Provide the (x, y) coordinate of the cell's center where the given text is located.  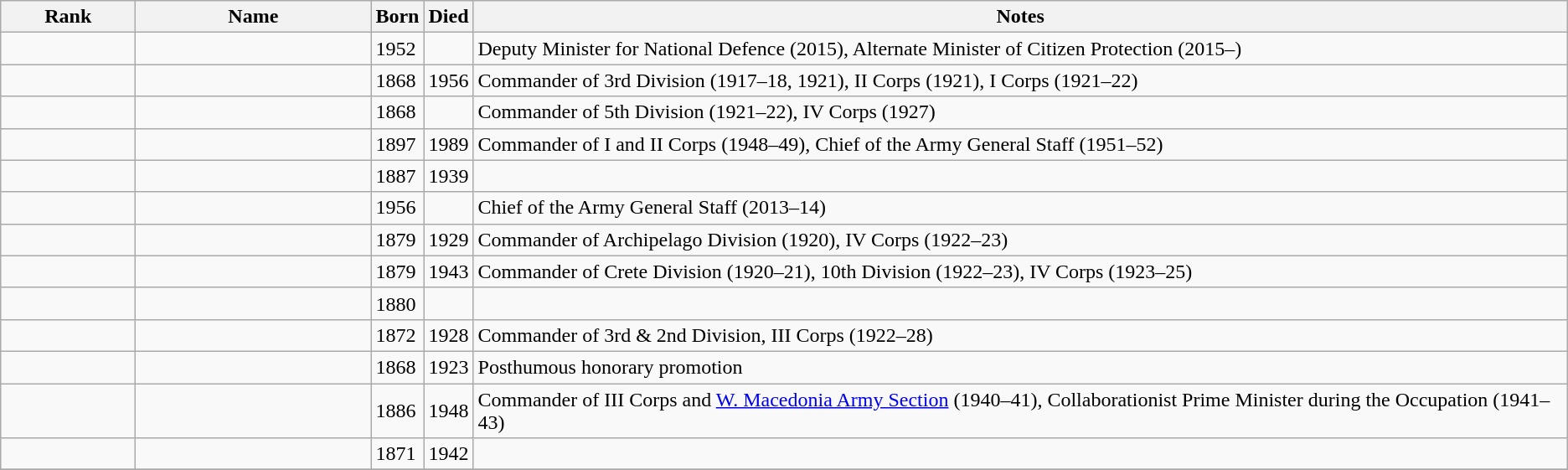
Commander of Crete Division (1920–21), 10th Division (1922–23), IV Corps (1923–25) (1020, 271)
1871 (397, 454)
1942 (449, 454)
1939 (449, 176)
Died (449, 17)
Deputy Minister for National Defence (2015), Alternate Minister of Citizen Protection (2015–) (1020, 49)
Rank (69, 17)
Commander of III Corps and W. Macedonia Army Section (1940–41), Collaborationist Prime Minister during the Occupation (1941–43) (1020, 411)
1952 (397, 49)
Notes (1020, 17)
1897 (397, 144)
1886 (397, 411)
Commander of 3rd & 2nd Division, III Corps (1922–28) (1020, 335)
1887 (397, 176)
1929 (449, 240)
Commander of I and II Corps (1948–49), Chief of the Army General Staff (1951–52) (1020, 144)
Name (253, 17)
1923 (449, 367)
Commander of 3rd Division (1917–18, 1921), II Corps (1921), I Corps (1921–22) (1020, 80)
1943 (449, 271)
Commander of 5th Division (1921–22), IV Corps (1927) (1020, 112)
1872 (397, 335)
Chief of the Army General Staff (2013–14) (1020, 208)
Commander of Archipelago Division (1920), IV Corps (1922–23) (1020, 240)
Born (397, 17)
Posthumous honorary promotion (1020, 367)
1880 (397, 303)
1989 (449, 144)
1928 (449, 335)
1948 (449, 411)
